Detect which cell encompasses the target text, then output its [x, y] center coordinate. 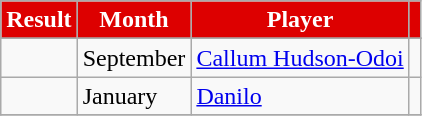
Result [39, 20]
Month [134, 20]
Player [300, 20]
September [134, 58]
Callum Hudson-Odoi [300, 58]
Danilo [300, 96]
January [134, 96]
